Detect which cell encompasses the target text, then output its [x, y] center coordinate. 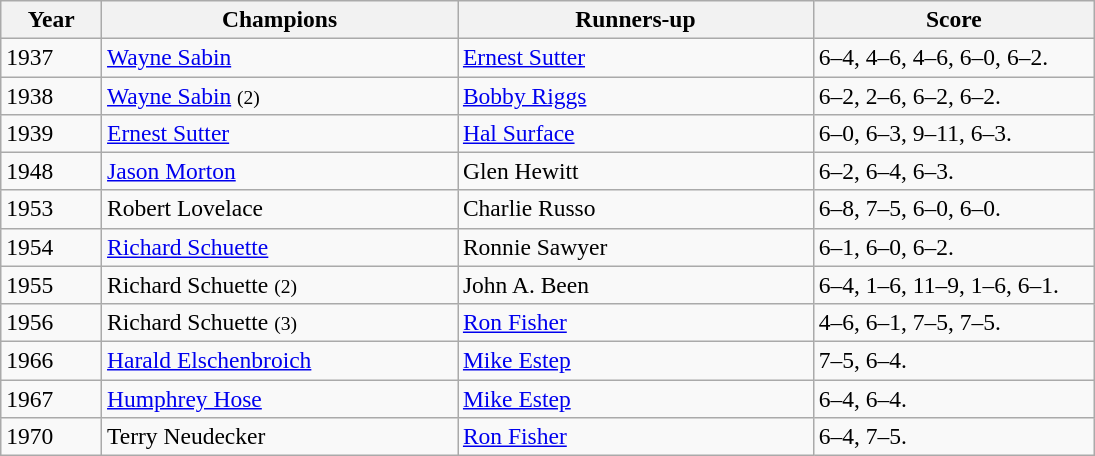
6–0, 6–3, 9–11, 6–3. [954, 133]
Champions [280, 19]
1953 [52, 209]
Bobby Riggs [636, 95]
Hal Surface [636, 133]
Year [52, 19]
1970 [52, 436]
1938 [52, 95]
Robert Lovelace [280, 209]
Charlie Russo [636, 209]
6–2, 6–4, 6–3. [954, 171]
Wayne Sabin (2) [280, 95]
6–4, 6–4. [954, 398]
Wayne Sabin [280, 57]
Richard Schuette (2) [280, 285]
Terry Neudecker [280, 436]
4–6, 6–1, 7–5, 7–5. [954, 322]
1966 [52, 360]
Glen Hewitt [636, 171]
6–1, 6–0, 6–2. [954, 247]
1937 [52, 57]
Harald Elschenbroich [280, 360]
Humphrey Hose [280, 398]
John A. Been [636, 285]
Richard Schuette (3) [280, 322]
1956 [52, 322]
6–4, 1–6, 11–9, 1–6, 6–1. [954, 285]
Score [954, 19]
6–4, 7–5. [954, 436]
Runners-up [636, 19]
1955 [52, 285]
6–2, 2–6, 6–2, 6–2. [954, 95]
Ronnie Sawyer [636, 247]
1939 [52, 133]
1954 [52, 247]
1948 [52, 171]
Richard Schuette [280, 247]
6–8, 7–5, 6–0, 6–0. [954, 209]
Jason Morton [280, 171]
7–5, 6–4. [954, 360]
6–4, 4–6, 4–6, 6–0, 6–2. [954, 57]
1967 [52, 398]
